Detect which cell encompasses the target text, then output its (X, Y) center coordinate. 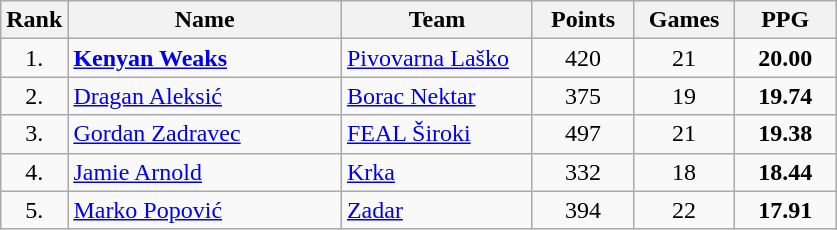
Team (436, 20)
Borac Nektar (436, 96)
Name (205, 20)
2. (34, 96)
Kenyan Weaks (205, 58)
3. (34, 134)
394 (582, 210)
22 (684, 210)
19.38 (786, 134)
19 (684, 96)
PPG (786, 20)
4. (34, 172)
5. (34, 210)
Zadar (436, 210)
20.00 (786, 58)
18 (684, 172)
497 (582, 134)
Marko Popović (205, 210)
Rank (34, 20)
Pivovarna Laško (436, 58)
Points (582, 20)
420 (582, 58)
Dragan Aleksić (205, 96)
375 (582, 96)
Krka (436, 172)
19.74 (786, 96)
17.91 (786, 210)
332 (582, 172)
18.44 (786, 172)
Jamie Arnold (205, 172)
Gordan Zadravec (205, 134)
Games (684, 20)
1. (34, 58)
FEAL Široki (436, 134)
